From the cell containing the given text, extract its center point as [x, y] coordinate. 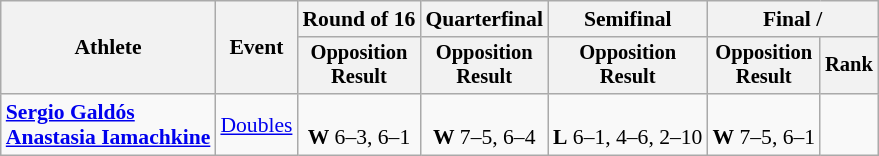
W 6–3, 6–1 [358, 124]
Event [256, 48]
Final / [792, 19]
Sergio GaldósAnastasia Iamachkine [108, 124]
Semifinal [628, 19]
W 7–5, 6–4 [484, 124]
Athlete [108, 48]
Quarterfinal [484, 19]
Rank [849, 66]
Round of 16 [358, 19]
Doubles [256, 124]
L 6–1, 4–6, 2–10 [628, 124]
W 7–5, 6–1 [764, 124]
